Extract the (x, y) coordinate from the center of the cell holding the provided text.  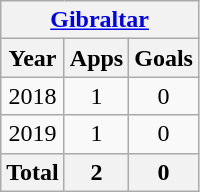
2 (96, 172)
Year (33, 58)
2019 (33, 134)
Goals (164, 58)
Gibraltar (100, 20)
2018 (33, 96)
Apps (96, 58)
Total (33, 172)
